Extract the (x, y) coordinate from the center of the cell holding the provided text.  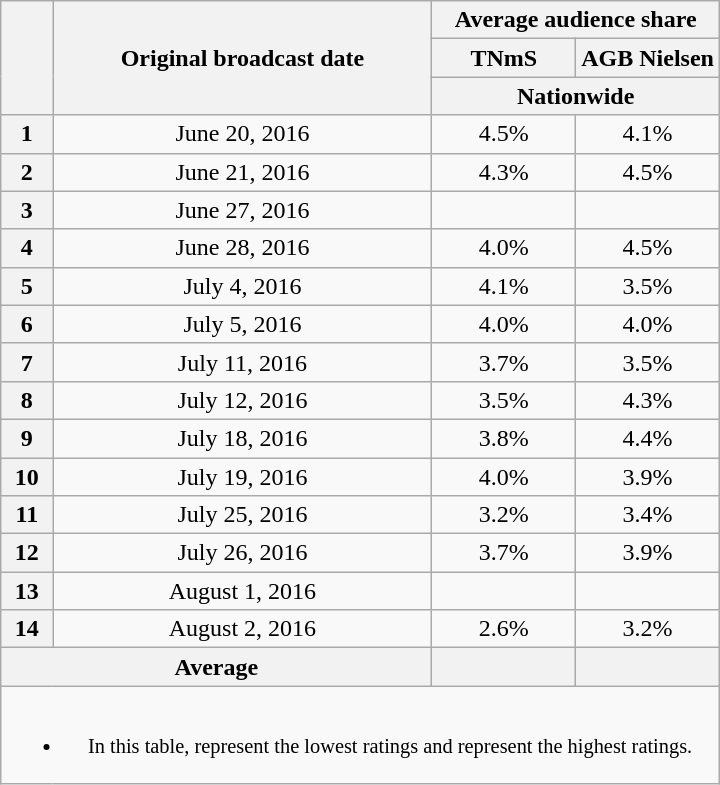
4.4% (648, 438)
AGB Nielsen (648, 58)
July 4, 2016 (242, 286)
10 (27, 477)
June 27, 2016 (242, 210)
July 19, 2016 (242, 477)
TNmS (504, 58)
3.4% (648, 515)
4 (27, 248)
12 (27, 553)
7 (27, 362)
3 (27, 210)
July 11, 2016 (242, 362)
Original broadcast date (242, 58)
2.6% (504, 629)
Average audience share (576, 20)
June 20, 2016 (242, 134)
July 25, 2016 (242, 515)
July 5, 2016 (242, 324)
June 28, 2016 (242, 248)
July 12, 2016 (242, 400)
8 (27, 400)
June 21, 2016 (242, 172)
5 (27, 286)
6 (27, 324)
11 (27, 515)
2 (27, 172)
August 1, 2016 (242, 591)
13 (27, 591)
3.8% (504, 438)
Average (216, 667)
July 26, 2016 (242, 553)
July 18, 2016 (242, 438)
1 (27, 134)
August 2, 2016 (242, 629)
9 (27, 438)
Nationwide (576, 96)
14 (27, 629)
In this table, represent the lowest ratings and represent the highest ratings. (360, 735)
